For the text-containing cell, return its midpoint in (x, y) coordinate format. 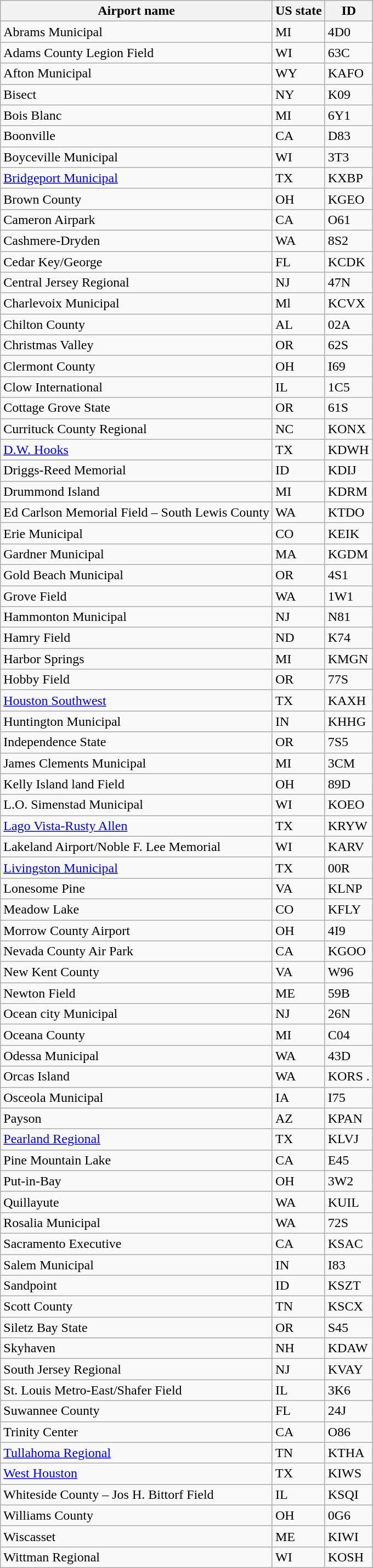
Charlevoix Municipal (137, 304)
KSCX (349, 1307)
00R (349, 867)
47N (349, 283)
New Kent County (137, 972)
Payson (137, 1118)
KUIL (349, 1202)
Ml (298, 304)
KMGN (349, 659)
KORS . (349, 1077)
KEIK (349, 533)
Clermont County (137, 366)
Independence State (137, 742)
St. Louis Metro-East/Shafer Field (137, 1390)
Cameron Airpark (137, 220)
KTHA (349, 1453)
I83 (349, 1264)
Christmas Valley (137, 345)
KPAN (349, 1118)
KGOO (349, 951)
D83 (349, 136)
43D (349, 1056)
Ocean city Municipal (137, 1014)
K74 (349, 638)
Adams County Legion Field (137, 53)
O86 (349, 1432)
Airport name (137, 11)
62S (349, 345)
D.W. Hooks (137, 450)
Quillayute (137, 1202)
3T3 (349, 157)
W96 (349, 972)
KAFO (349, 74)
Wittman Regional (137, 1557)
Newton Field (137, 993)
KGEO (349, 199)
Nevada County Air Park (137, 951)
Livingston Municipal (137, 867)
8S2 (349, 240)
4S1 (349, 575)
7S5 (349, 742)
Houston Southwest (137, 701)
89D (349, 784)
Oceana County (137, 1035)
South Jersey Regional (137, 1369)
Orcas Island (137, 1077)
Osceola Municipal (137, 1097)
KDAW (349, 1348)
I69 (349, 366)
1W1 (349, 596)
Siletz Bay State (137, 1328)
Morrow County Airport (137, 931)
Skyhaven (137, 1348)
NH (298, 1348)
KIWS (349, 1474)
Grove Field (137, 596)
KGDM (349, 554)
MA (298, 554)
Odessa Municipal (137, 1056)
Cottage Grove State (137, 408)
AL (298, 324)
Abrams Municipal (137, 32)
Cedar Key/George (137, 262)
3W2 (349, 1181)
Rosalia Municipal (137, 1223)
Cashmere-Dryden (137, 240)
Gardner Municipal (137, 554)
3K6 (349, 1390)
Scott County (137, 1307)
6Y1 (349, 115)
KDIJ (349, 471)
Bisect (137, 94)
KCVX (349, 304)
Trinity Center (137, 1432)
IA (298, 1097)
C04 (349, 1035)
Salem Municipal (137, 1264)
Pine Mountain Lake (137, 1160)
Lakeland Airport/Noble F. Lee Memorial (137, 847)
4D0 (349, 32)
1C5 (349, 387)
KIWI (349, 1536)
61S (349, 408)
Harbor Springs (137, 659)
Clow International (137, 387)
Sandpoint (137, 1286)
US state (298, 11)
KDWH (349, 450)
KSAC (349, 1244)
Hobby Field (137, 680)
Meadow Lake (137, 909)
KCDK (349, 262)
Bridgeport Municipal (137, 178)
KOEO (349, 805)
59B (349, 993)
KSZT (349, 1286)
63C (349, 53)
KXBP (349, 178)
KONX (349, 429)
KDRM (349, 491)
24J (349, 1411)
KSQI (349, 1494)
I75 (349, 1097)
Drummond Island (137, 491)
Hammonton Municipal (137, 617)
Suwannee County (137, 1411)
Wiscasset (137, 1536)
Afton Municipal (137, 74)
3CM (349, 763)
Chilton County (137, 324)
E45 (349, 1160)
Central Jersey Regional (137, 283)
S45 (349, 1328)
0G6 (349, 1515)
Gold Beach Municipal (137, 575)
Whiteside County – Jos H. Bittorf Field (137, 1494)
James Clements Municipal (137, 763)
Hamry Field (137, 638)
Currituck County Regional (137, 429)
KARV (349, 847)
KOSH (349, 1557)
Bois Blanc (137, 115)
KLVJ (349, 1139)
WY (298, 74)
L.O. Simenstad Municipal (137, 805)
KLNP (349, 888)
O61 (349, 220)
NY (298, 94)
N81 (349, 617)
KRYW (349, 826)
AZ (298, 1118)
Kelly Island land Field (137, 784)
KAXH (349, 701)
Sacramento Executive (137, 1244)
Put-in-Bay (137, 1181)
Boonville (137, 136)
Driggs-Reed Memorial (137, 471)
NC (298, 429)
West Houston (137, 1474)
Lonesome Pine (137, 888)
Erie Municipal (137, 533)
Tullahoma Regional (137, 1453)
Lago Vista-Rusty Allen (137, 826)
4I9 (349, 931)
Pearland Regional (137, 1139)
Brown County (137, 199)
72S (349, 1223)
KTDO (349, 512)
ND (298, 638)
K09 (349, 94)
Williams County (137, 1515)
KHHG (349, 721)
77S (349, 680)
Boyceville Municipal (137, 157)
KVAY (349, 1369)
Ed Carlson Memorial Field – South Lewis County (137, 512)
Huntington Municipal (137, 721)
26N (349, 1014)
KFLY (349, 909)
02A (349, 324)
